Locate the cell with the specified text and output its [x, y] center coordinate. 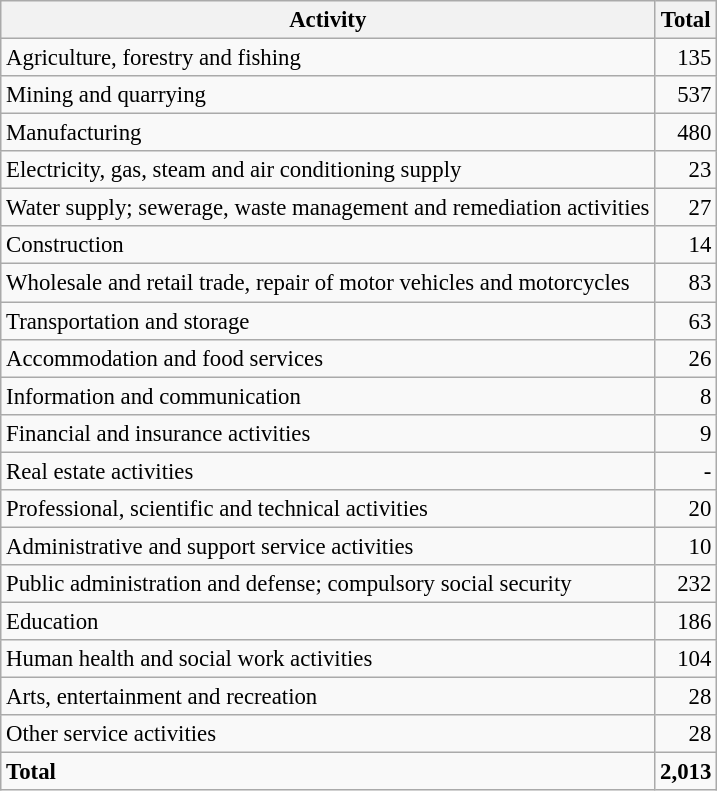
27 [686, 208]
Construction [328, 245]
Professional, scientific and technical activities [328, 509]
10 [686, 546]
23 [686, 170]
Electricity, gas, steam and air conditioning supply [328, 170]
537 [686, 95]
2,013 [686, 772]
Manufacturing [328, 133]
9 [686, 433]
Administrative and support service activities [328, 546]
Wholesale and retail trade, repair of motor vehicles and motorcycles [328, 283]
Education [328, 621]
480 [686, 133]
Human health and social work activities [328, 659]
Accommodation and food services [328, 358]
83 [686, 283]
135 [686, 58]
14 [686, 245]
Information and communication [328, 396]
Agriculture, forestry and fishing [328, 58]
Transportation and storage [328, 321]
26 [686, 358]
Financial and insurance activities [328, 433]
- [686, 471]
Mining and quarrying [328, 95]
Public administration and defense; compulsory social security [328, 584]
104 [686, 659]
232 [686, 584]
Activity [328, 20]
63 [686, 321]
186 [686, 621]
Arts, entertainment and recreation [328, 697]
Water supply; sewerage, waste management and remediation activities [328, 208]
Other service activities [328, 734]
Real estate activities [328, 471]
20 [686, 509]
8 [686, 396]
